Pinpoint the cell where the given text exists, returning its [x, y] midpoint coordinate. 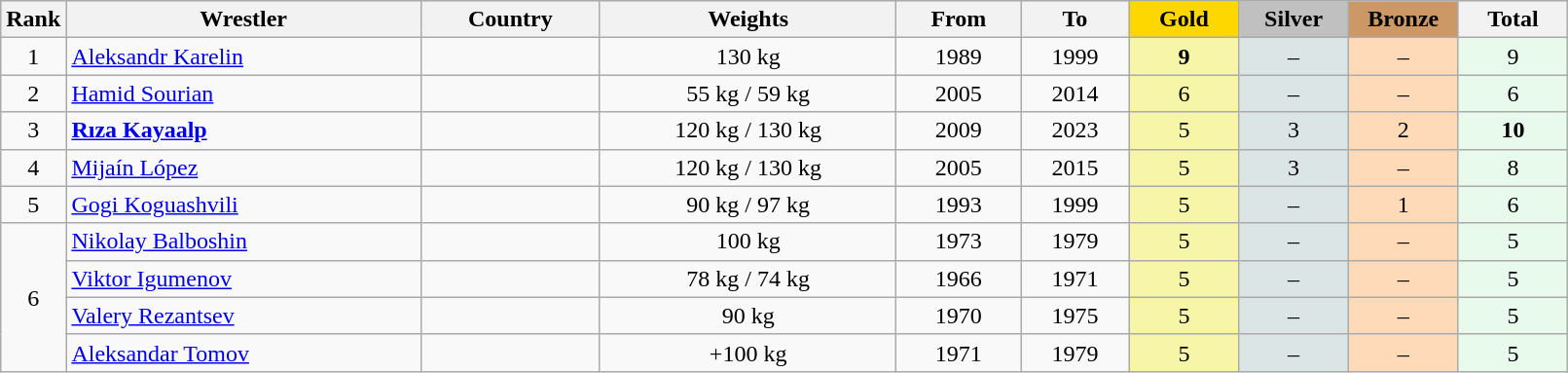
55 kg / 59 kg [748, 93]
From [959, 19]
Aleksandar Tomov [243, 353]
+100 kg [748, 353]
1993 [959, 205]
Gold [1184, 19]
1970 [959, 316]
Total [1513, 19]
Rank [33, 19]
Mijaín López [243, 168]
1989 [959, 56]
90 kg [748, 316]
Gogi Koguashvili [243, 205]
78 kg / 74 kg [748, 279]
1975 [1075, 316]
Country [510, 19]
4 [33, 168]
2009 [959, 131]
Valery Rezantsev [243, 316]
130 kg [748, 56]
1966 [959, 279]
Nikolay Balboshin [243, 242]
Aleksandr Karelin [243, 56]
Wrestler [243, 19]
2014 [1075, 93]
To [1075, 19]
Rıza Kayaalp [243, 131]
Viktor Igumenov [243, 279]
Hamid Sourian [243, 93]
10 [1513, 131]
Weights [748, 19]
2023 [1075, 131]
90 kg / 97 kg [748, 205]
1973 [959, 242]
100 kg [748, 242]
8 [1513, 168]
Bronze [1404, 19]
Silver [1295, 19]
2015 [1075, 168]
